Output the (X, Y) coordinate of the center of the cell containing the given text.  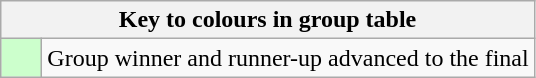
Key to colours in group table (268, 20)
Group winner and runner-up advanced to the final (288, 58)
